Extract the (X, Y) coordinate from the center of the cell holding the provided text.  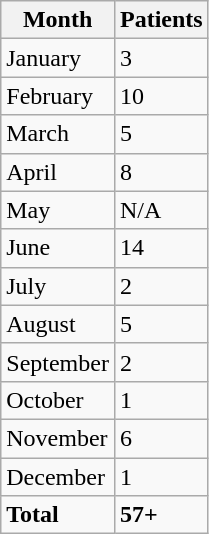
57+ (161, 515)
October (58, 400)
February (58, 96)
8 (161, 172)
6 (161, 438)
April (58, 172)
December (58, 477)
10 (161, 96)
14 (161, 248)
Total (58, 515)
January (58, 58)
November (58, 438)
June (58, 248)
N/A (161, 210)
July (58, 286)
3 (161, 58)
May (58, 210)
Patients (161, 20)
August (58, 324)
September (58, 362)
Month (58, 20)
March (58, 134)
